Capture the cell that displays the provided text and extract its (X, Y) central coordinate. 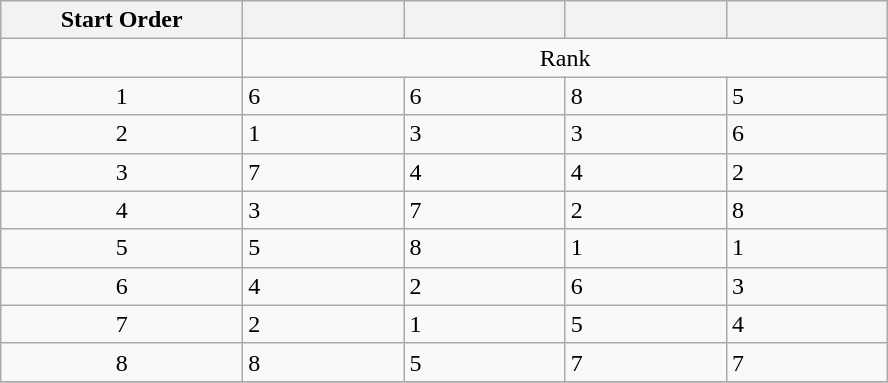
Start Order (122, 20)
Rank (566, 58)
